Output the (x, y) coordinate of the center of the cell containing the given text.  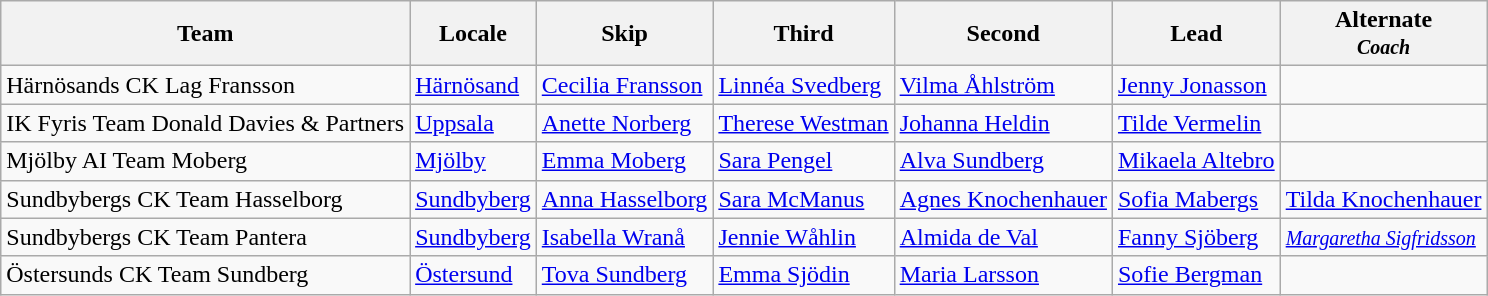
Tilda Knochenhauer (1384, 199)
Härnösand (474, 85)
Sara McManus (804, 199)
Tova Sundberg (624, 275)
Uppsala (474, 123)
Third (804, 34)
Maria Larsson (1003, 275)
Alva Sundberg (1003, 161)
Margaretha Sigfridsson (1384, 237)
Johanna Heldin (1003, 123)
Jenny Jonasson (1196, 85)
Emma Sjödin (804, 275)
Lead (1196, 34)
Vilma Åhlström (1003, 85)
Sundbybergs CK Team Hasselborg (206, 199)
Östersund (474, 275)
AlternateCoach (1384, 34)
Team (206, 34)
Anette Norberg (624, 123)
Mjölby AI Team Moberg (206, 161)
Second (1003, 34)
Östersunds CK Team Sundberg (206, 275)
Mjölby (474, 161)
Sofie Bergman (1196, 275)
Almida de Val (1003, 237)
Anna Hasselborg (624, 199)
Isabella Wranå (624, 237)
Locale (474, 34)
Agnes Knochenhauer (1003, 199)
Fanny Sjöberg (1196, 237)
Jennie Wåhlin (804, 237)
Sundbybergs CK Team Pantera (206, 237)
Linnéa Svedberg (804, 85)
Sofia Mabergs (1196, 199)
Härnösands CK Lag Fransson (206, 85)
Cecilia Fransson (624, 85)
Skip (624, 34)
Therese Westman (804, 123)
IK Fyris Team Donald Davies & Partners (206, 123)
Mikaela Altebro (1196, 161)
Sara Pengel (804, 161)
Tilde Vermelin (1196, 123)
Emma Moberg (624, 161)
